Extract the (x, y) coordinate from the center of the cell holding the provided text.  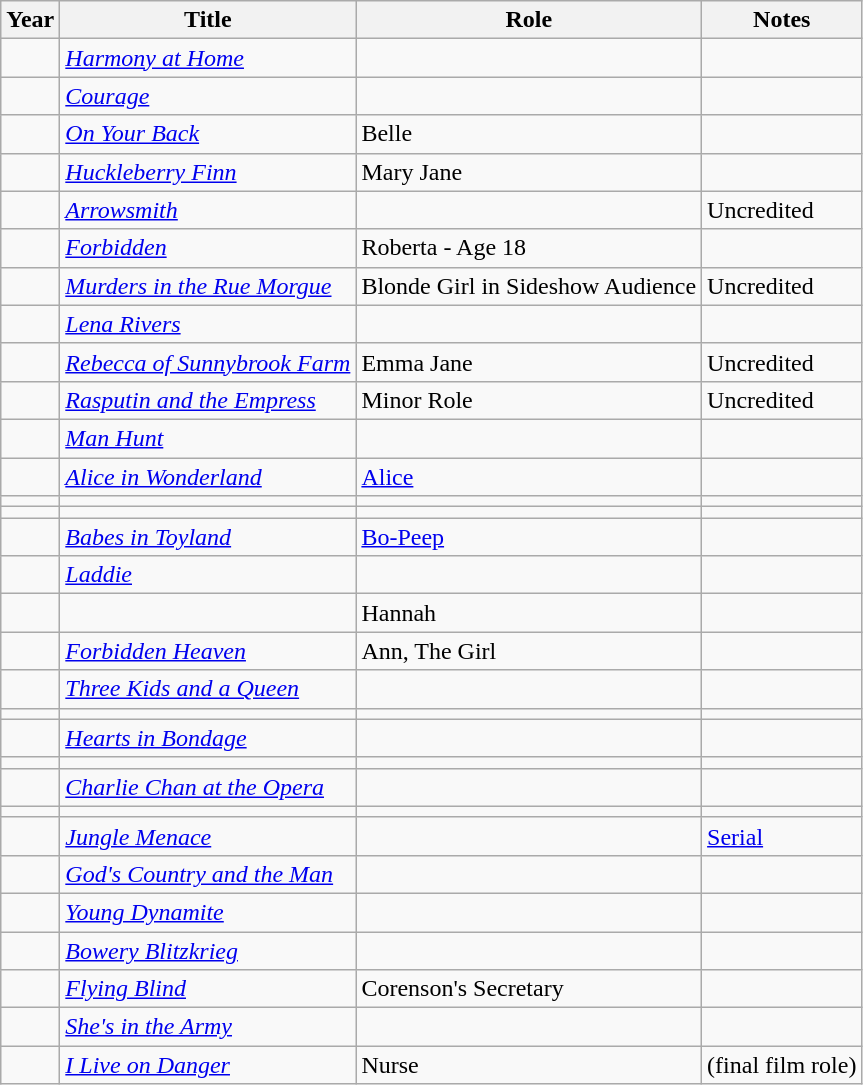
Arrowsmith (208, 210)
God's Country and the Man (208, 874)
She's in the Army (208, 1027)
Charlie Chan at the Opera (208, 787)
Three Kids and a Queen (208, 689)
Man Hunt (208, 438)
Alice in Wonderland (208, 477)
Courage (208, 96)
Hannah (529, 613)
Blonde Girl in Sideshow Audience (529, 286)
Murders in the Rue Morgue (208, 286)
Forbidden Heaven (208, 651)
(final film role) (782, 1065)
Ann, The Girl (529, 651)
Roberta - Age 18 (529, 248)
Lena Rivers (208, 324)
Serial (782, 836)
Corenson's Secretary (529, 989)
Jungle Menace (208, 836)
Huckleberry Finn (208, 172)
Year (30, 20)
Bo-Peep (529, 537)
Belle (529, 134)
On Your Back (208, 134)
Nurse (529, 1065)
Harmony at Home (208, 58)
Young Dynamite (208, 912)
I Live on Danger (208, 1065)
Minor Role (529, 400)
Babes in Toyland (208, 537)
Laddie (208, 575)
Forbidden (208, 248)
Mary Jane (529, 172)
Flying Blind (208, 989)
Hearts in Bondage (208, 738)
Rasputin and the Empress (208, 400)
Role (529, 20)
Rebecca of Sunnybrook Farm (208, 362)
Alice (529, 477)
Title (208, 20)
Notes (782, 20)
Bowery Blitzkrieg (208, 951)
Emma Jane (529, 362)
